Pinpoint the cell where the given text exists, returning its [X, Y] midpoint coordinate. 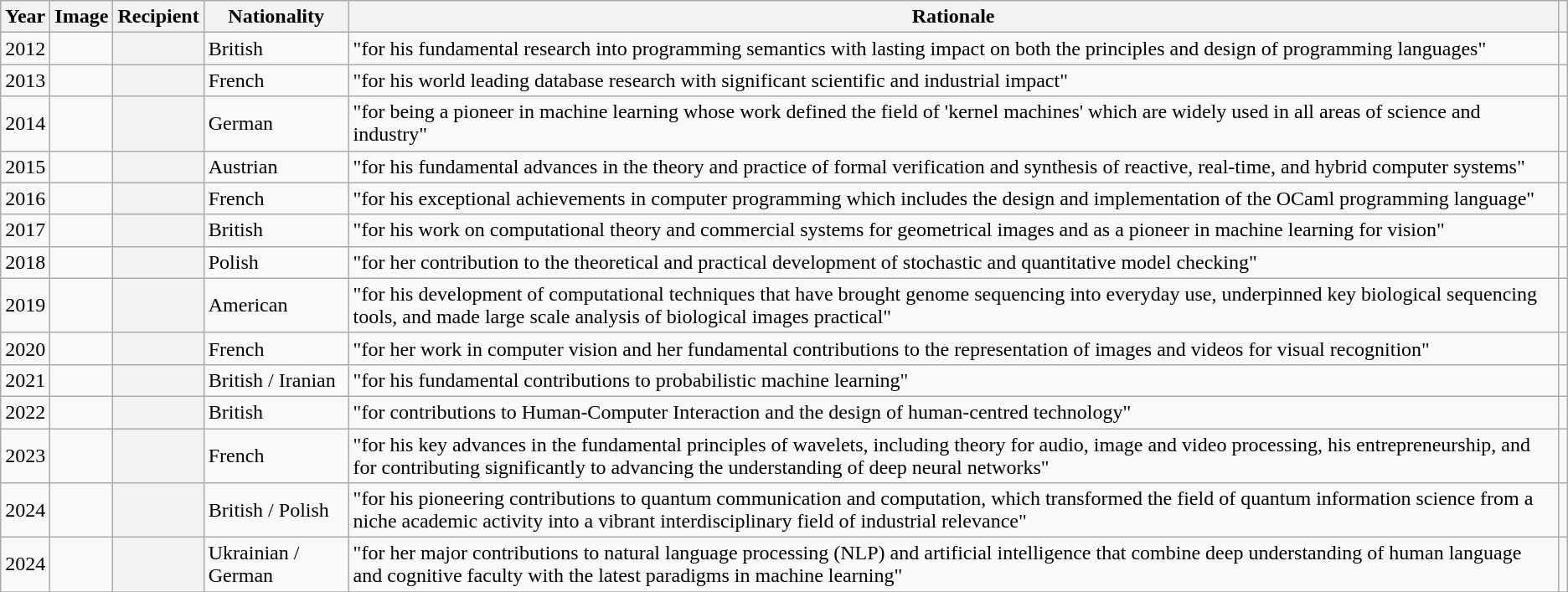
British / Iranian [276, 380]
"for his world leading database research with significant scientific and industrial impact" [953, 80]
"for his work on computational theory and commercial systems for geometrical images and as a pioneer in machine learning for vision" [953, 230]
Recipient [158, 17]
2012 [25, 49]
German [276, 124]
"for her contribution to the theoretical and practical development of stochastic and quantitative model checking" [953, 262]
2013 [25, 80]
2016 [25, 198]
Austrian [276, 167]
2023 [25, 456]
2020 [25, 348]
2019 [25, 305]
"for her work in computer vision and her fundamental contributions to the representation of images and videos for visual recognition" [953, 348]
2018 [25, 262]
Rationale [953, 17]
"for his fundamental research into programming semantics with lasting impact on both the principles and design of programming languages" [953, 49]
2017 [25, 230]
British / Polish [276, 511]
Polish [276, 262]
"for his exceptional achievements in computer programming which includes the design and implementation of the OCaml programming language" [953, 198]
"for his fundamental contributions to probabilistic machine learning" [953, 380]
Nationality [276, 17]
2022 [25, 412]
2015 [25, 167]
American [276, 305]
Image [82, 17]
Year [25, 17]
"for contributions to Human-Computer Interaction and the design of human-centred technology" [953, 412]
Ukrainian / German [276, 564]
2021 [25, 380]
2014 [25, 124]
"for his fundamental advances in the theory and practice of formal verification and synthesis of reactive, real-time, and hybrid computer systems" [953, 167]
